Return (x, y) of the center of cell containing provided text 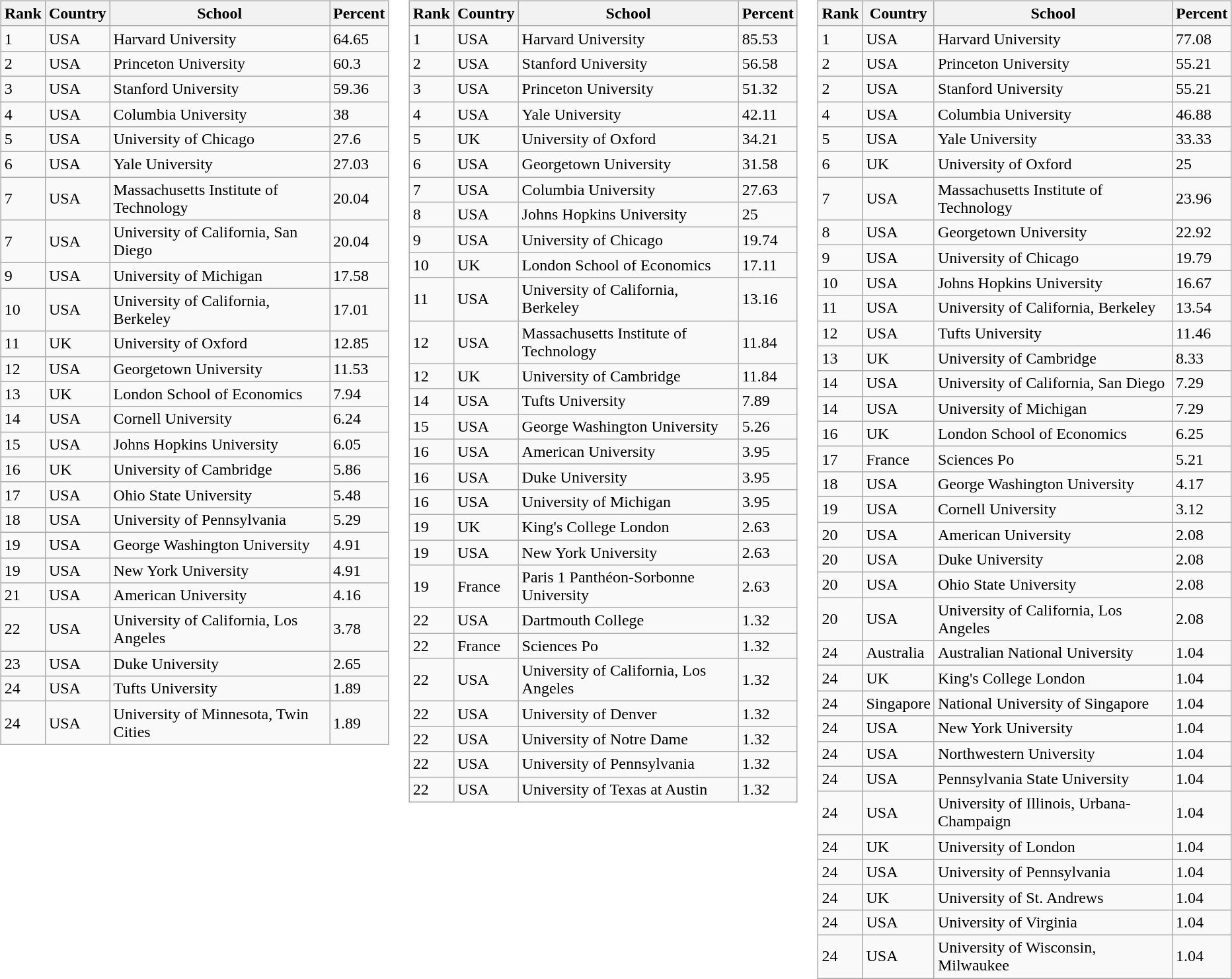
23 (22, 664)
6.25 (1202, 434)
5.29 (358, 520)
31.58 (768, 165)
Pennsylvania State University (1053, 779)
University of Virginia (1053, 922)
19.74 (768, 240)
27.6 (358, 139)
5.86 (358, 469)
27.03 (358, 165)
2.65 (358, 664)
11.46 (1202, 333)
19.79 (1202, 258)
27.63 (768, 190)
17.11 (768, 265)
16.67 (1202, 283)
University of Texas at Austin (628, 789)
Northwestern University (1053, 754)
11.53 (358, 369)
5.48 (358, 494)
60.3 (358, 63)
34.21 (768, 139)
Dartmouth College (628, 621)
Singapore (898, 703)
23.96 (1202, 198)
42.11 (768, 114)
5.26 (768, 426)
6.05 (358, 444)
University of London (1053, 847)
38 (358, 114)
7.94 (358, 394)
7.89 (768, 401)
Australian National University (1053, 653)
12.85 (358, 344)
6.24 (358, 419)
13.16 (768, 299)
17.01 (358, 309)
4.17 (1202, 484)
Australia (898, 653)
University of Denver (628, 714)
46.88 (1202, 114)
University of Notre Dame (628, 739)
Paris 1 Panthéon-Sorbonne University (628, 587)
University of Illinois, Urbana-Champaign (1053, 813)
85.53 (768, 38)
National University of Singapore (1053, 703)
University of Minnesota, Twin Cities (219, 723)
77.08 (1202, 38)
8.33 (1202, 358)
University of Wisconsin, Milwaukee (1053, 956)
3.78 (358, 629)
17.58 (358, 276)
64.65 (358, 38)
4.16 (358, 596)
21 (22, 596)
University of St. Andrews (1053, 897)
59.36 (358, 89)
22.92 (1202, 233)
13.54 (1202, 308)
33.33 (1202, 139)
5.21 (1202, 459)
51.32 (768, 89)
3.12 (1202, 509)
56.58 (768, 63)
